Identify which cell holds the provided text, then report its (X, Y) central coordinate. 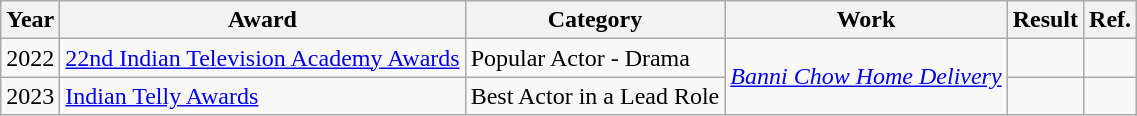
2023 (30, 96)
22nd Indian Television Academy Awards (262, 58)
Work (866, 20)
Ref. (1110, 20)
Indian Telly Awards (262, 96)
Award (262, 20)
Best Actor in a Lead Role (595, 96)
Banni Chow Home Delivery (866, 77)
Result (1045, 20)
Category (595, 20)
Popular Actor - Drama (595, 58)
Year (30, 20)
2022 (30, 58)
